Capture the cell that displays the provided text and extract its [X, Y] central coordinate. 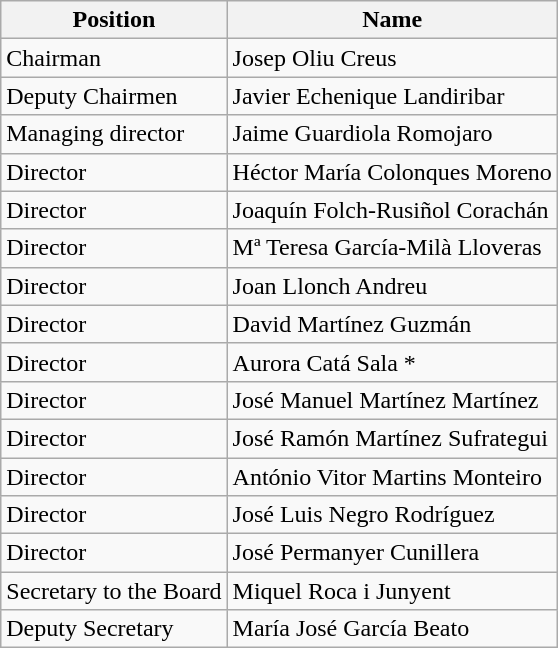
José Manuel Martínez Martínez [392, 400]
Miquel Roca i Junyent [392, 591]
Josep Oliu Creus [392, 58]
Mª Teresa García-Milà Lloveras [392, 248]
David Martínez Guzmán [392, 324]
António Vitor Martins Monteiro [392, 477]
Chairman [114, 58]
Joaquín Folch-Rusiñol Corachán [392, 210]
Joan Llonch Andreu [392, 286]
Deputy Chairmen [114, 96]
María José García Beato [392, 629]
Deputy Secretary [114, 629]
Héctor María Colonques Moreno [392, 172]
José Permanyer Cunillera [392, 553]
Aurora Catá Sala * [392, 362]
Secretary to the Board [114, 591]
Name [392, 20]
Position [114, 20]
Javier Echenique Landiribar [392, 96]
Managing director [114, 134]
Jaime Guardiola Romojaro [392, 134]
José Ramón Martínez Sufrategui [392, 438]
José Luis Negro Rodríguez [392, 515]
